Return [X, Y] of the center of cell containing provided text 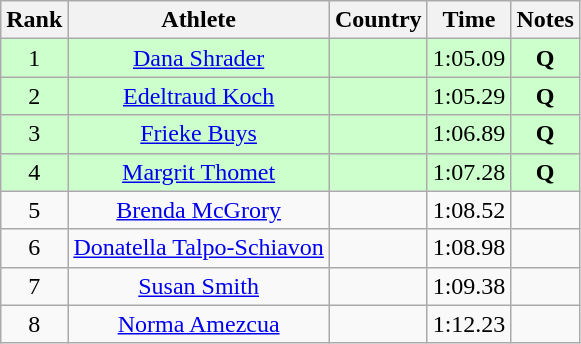
1:06.89 [469, 134]
6 [34, 248]
Country [378, 20]
1:08.52 [469, 210]
5 [34, 210]
1:09.38 [469, 286]
8 [34, 324]
Dana Shrader [199, 58]
4 [34, 172]
1:08.98 [469, 248]
1:05.29 [469, 96]
Athlete [199, 20]
7 [34, 286]
Margrit Thomet [199, 172]
3 [34, 134]
2 [34, 96]
1:12.23 [469, 324]
Notes [545, 20]
1:07.28 [469, 172]
Edeltraud Koch [199, 96]
1 [34, 58]
Donatella Talpo-Schiavon [199, 248]
Norma Amezcua [199, 324]
Frieke Buys [199, 134]
Brenda McGrory [199, 210]
1:05.09 [469, 58]
Time [469, 20]
Rank [34, 20]
Susan Smith [199, 286]
